Detect which cell encompasses the target text, then output its [X, Y] center coordinate. 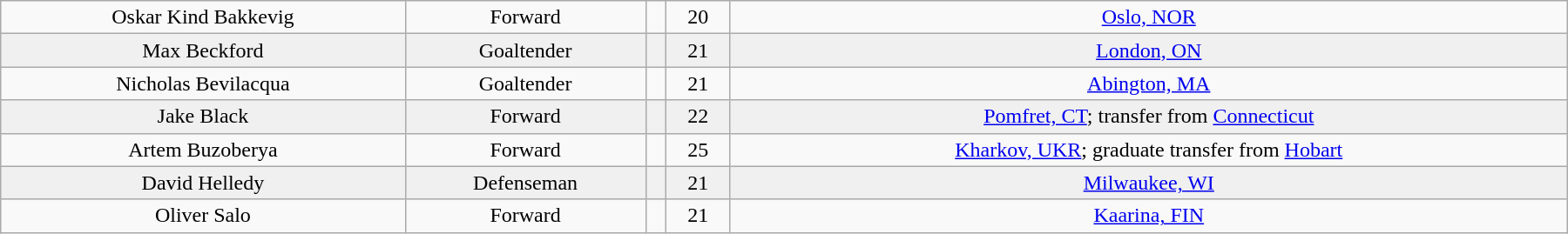
20 [698, 17]
London, ON [1148, 50]
25 [698, 150]
Pomfret, CT; transfer from Connecticut [1148, 117]
Kharkov, UKR; graduate transfer from Hobart [1148, 150]
Oskar Kind Bakkevig [203, 17]
Oslo, NOR [1148, 17]
Oliver Salo [203, 216]
Nicholas Bevilacqua [203, 84]
Artem Buzoberya [203, 150]
Milwaukee, WI [1148, 183]
Jake Black [203, 117]
David Helledy [203, 183]
Abington, MA [1148, 84]
Kaarina, FIN [1148, 216]
22 [698, 117]
Max Beckford [203, 50]
Defenseman [525, 183]
